Provide the (x, y) coordinate of the cell's center where the given text is located.  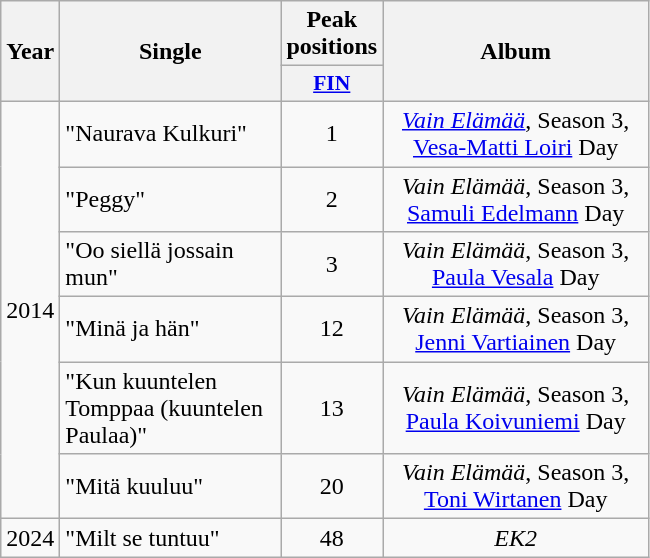
2024 (30, 538)
"Minä ja hän" (170, 330)
Vain Elämää, Season 3,Paula Koivuniemi Day (516, 408)
12 (332, 330)
Vain Elämää, Season 3,Paula Vesala Day (516, 264)
20 (332, 486)
"Naurava Kulkuri" (170, 134)
3 (332, 264)
Vain Elämää, Season 3,Vesa-Matti Loiri Day (516, 134)
"Kun kuuntelen Tomppaa (kuuntelen Paulaa)" (170, 408)
Single (170, 52)
Peak positions (332, 34)
13 (332, 408)
2 (332, 198)
"Peggy" (170, 198)
1 (332, 134)
48 (332, 538)
Album (516, 52)
2014 (30, 310)
Year (30, 52)
EK2 (516, 538)
"Mitä kuuluu" (170, 486)
Vain Elämää, Season 3,Samuli Edelmann Day (516, 198)
Vain Elämää, Season 3,Toni Wirtanen Day (516, 486)
FIN (332, 84)
Vain Elämää, Season 3,Jenni Vartiainen Day (516, 330)
"Oo siellä jossain mun" (170, 264)
"Milt se tuntuu" (170, 538)
